Detect which cell encompasses the target text, then output its [x, y] center coordinate. 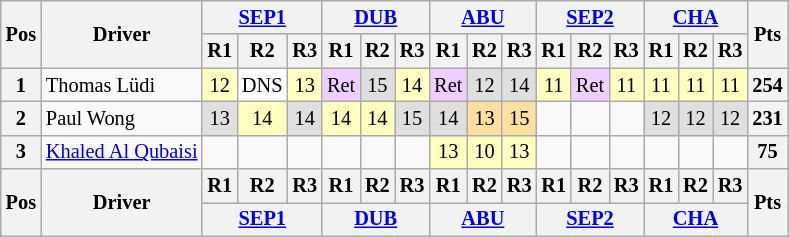
75 [767, 152]
1 [21, 85]
DNS [262, 85]
Thomas Lüdi [122, 85]
254 [767, 85]
Paul Wong [122, 118]
2 [21, 118]
3 [21, 152]
231 [767, 118]
Khaled Al Qubaisi [122, 152]
10 [484, 152]
